Scan for the cell matching the given text and deliver its (X, Y) coordinate at center. 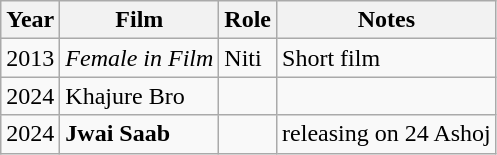
Female in Film (140, 58)
Short film (387, 58)
Khajure Bro (140, 96)
Year (30, 20)
Niti (248, 58)
Notes (387, 20)
Role (248, 20)
Film (140, 20)
2013 (30, 58)
releasing on 24 Ashoj (387, 134)
Jwai Saab (140, 134)
